Capture the cell that displays the provided text and extract its (X, Y) central coordinate. 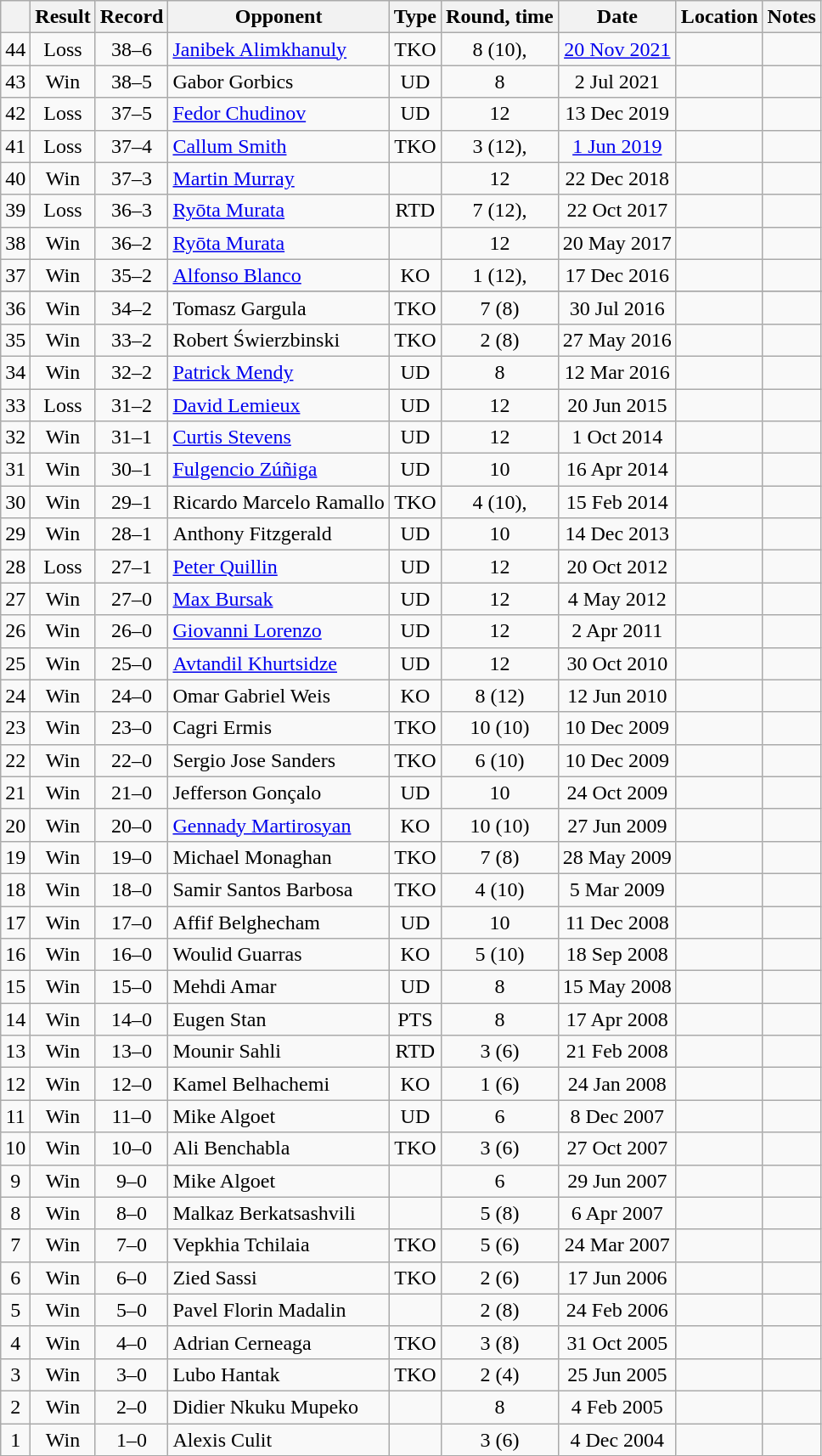
23 (15, 728)
26–0 (132, 631)
31–1 (132, 437)
1 (6) (500, 1084)
Pavel Florin Madalin (279, 1310)
25 (15, 663)
33 (15, 405)
2 Apr 2011 (616, 631)
Peter Quillin (279, 567)
40 (15, 178)
9–0 (132, 1181)
Avtandil Khurtsidze (279, 663)
15–0 (132, 987)
Robert Świerzbinski (279, 340)
2 (4) (500, 1374)
13 (15, 1052)
Record (132, 17)
32–2 (132, 372)
16 (15, 955)
39 (15, 211)
8 (10), (500, 49)
15 May 2008 (616, 987)
2–0 (132, 1407)
12 Mar 2016 (616, 372)
3 (15, 1374)
27 Oct 2007 (616, 1148)
35 (15, 340)
24 Oct 2009 (616, 793)
22 Oct 2017 (616, 211)
28–1 (132, 534)
20 Nov 2021 (616, 49)
6 (10) (500, 760)
Max Bursak (279, 599)
24 Feb 2006 (616, 1310)
Fedor Chudinov (279, 114)
30 Oct 2010 (616, 663)
17 Dec 2016 (616, 275)
5 (10) (500, 955)
25 Jun 2005 (616, 1374)
13–0 (132, 1052)
29 (15, 534)
Eugen Stan (279, 1019)
PTS (414, 1019)
22 Dec 2018 (616, 178)
17 (15, 922)
4 (15, 1342)
3 (12), (500, 146)
34 (15, 372)
27 (15, 599)
24 (15, 696)
1 Oct 2014 (616, 437)
Sergio Jose Sanders (279, 760)
16 Apr 2014 (616, 470)
23–0 (132, 728)
Gabor Gorbics (279, 82)
28 May 2009 (616, 857)
26 (15, 631)
7–0 (132, 1245)
Tomasz Gargula (279, 308)
Date (616, 17)
5–0 (132, 1310)
Woulid Guarras (279, 955)
Alfonso Blanco (279, 275)
42 (15, 114)
31 Oct 2005 (616, 1342)
2 Jul 2021 (616, 82)
Ali Benchabla (279, 1148)
Jefferson Gonçalo (279, 793)
14 Dec 2013 (616, 534)
19 (15, 857)
Opponent (279, 17)
15 (15, 987)
3–0 (132, 1374)
4 (10), (500, 502)
41 (15, 146)
6–0 (132, 1278)
24 Jan 2008 (616, 1084)
7 (12), (500, 211)
20 Jun 2015 (616, 405)
35–2 (132, 275)
24–0 (132, 696)
31 (15, 470)
18–0 (132, 889)
22 (15, 760)
12–0 (132, 1084)
30 (15, 502)
Fulgencio Zúñiga (279, 470)
37–5 (132, 114)
24 Mar 2007 (616, 1245)
3 (8) (500, 1342)
Type (414, 17)
1 (15, 1440)
Gennady Martirosyan (279, 825)
17 Jun 2006 (616, 1278)
Mehdi Amar (279, 987)
Cagri Ermis (279, 728)
Location (719, 17)
11–0 (132, 1116)
33–2 (132, 340)
Ricardo Marcelo Ramallo (279, 502)
8 (12) (500, 696)
20 May 2017 (616, 243)
4 Feb 2005 (616, 1407)
Curtis Stevens (279, 437)
Malkaz Berkatsashvili (279, 1213)
14 (15, 1019)
36 (15, 308)
13 Dec 2019 (616, 114)
27 Jun 2009 (616, 825)
11 Dec 2008 (616, 922)
1 (12), (500, 275)
Kamel Belhachemi (279, 1084)
Janibek Alimkhanuly (279, 49)
5 (15, 1310)
37 (15, 275)
4–0 (132, 1342)
30 Jul 2016 (616, 308)
8–0 (132, 1213)
Result (63, 17)
25–0 (132, 663)
18 (15, 889)
Round, time (500, 17)
18 Sep 2008 (616, 955)
34–2 (132, 308)
Michael Monaghan (279, 857)
43 (15, 82)
4 Dec 2004 (616, 1440)
Samir Santos Barbosa (279, 889)
17 Apr 2008 (616, 1019)
22–0 (132, 760)
21–0 (132, 793)
16–0 (132, 955)
36–2 (132, 243)
20–0 (132, 825)
1 Jun 2019 (616, 146)
2 (6) (500, 1278)
Anthony Fitzgerald (279, 534)
27–1 (132, 567)
2 (15, 1407)
17–0 (132, 922)
Alexis Culit (279, 1440)
Patrick Mendy (279, 372)
Callum Smith (279, 146)
Omar Gabriel Weis (279, 696)
20 (15, 825)
38–6 (132, 49)
Adrian Cerneaga (279, 1342)
38–5 (132, 82)
4 May 2012 (616, 599)
32 (15, 437)
27 May 2016 (616, 340)
5 Mar 2009 (616, 889)
Mounir Sahli (279, 1052)
5 (6) (500, 1245)
37–3 (132, 178)
27–0 (132, 599)
44 (15, 49)
Notes (791, 17)
30–1 (132, 470)
15 Feb 2014 (616, 502)
29 Jun 2007 (616, 1181)
7 (15, 1245)
6 Apr 2007 (616, 1213)
21 (15, 793)
Martin Murray (279, 178)
David Lemieux (279, 405)
Lubo Hantak (279, 1374)
28 (15, 567)
1–0 (132, 1440)
5 (8) (500, 1213)
29–1 (132, 502)
21 Feb 2008 (616, 1052)
19–0 (132, 857)
11 (15, 1116)
36–3 (132, 211)
Affif Belghecham (279, 922)
37–4 (132, 146)
38 (15, 243)
20 Oct 2012 (616, 567)
31–2 (132, 405)
9 (15, 1181)
10–0 (132, 1148)
14–0 (132, 1019)
Didier Nkuku Mupeko (279, 1407)
Vepkhia Tchilaia (279, 1245)
8 Dec 2007 (616, 1116)
Zied Sassi (279, 1278)
4 (10) (500, 889)
Giovanni Lorenzo (279, 631)
12 Jun 2010 (616, 696)
